Locate the cell with the specified text and output its (x, y) center coordinate. 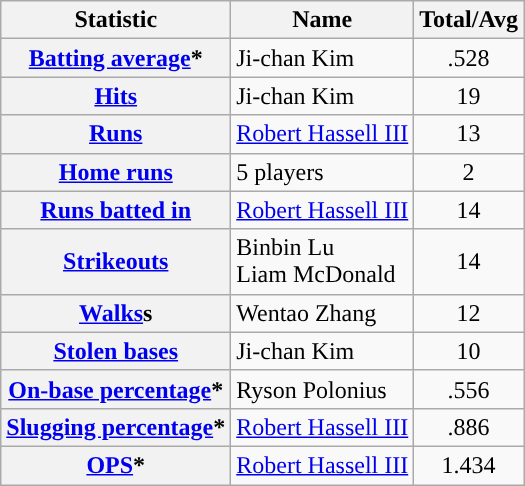
5 players (322, 172)
On-base percentage* (116, 389)
Walkss (116, 313)
.886 (469, 427)
Runs (116, 134)
12 (469, 313)
2 (469, 172)
19 (469, 96)
Total/Avg (469, 20)
Batting average* (116, 58)
Ryson Polonius (322, 389)
10 (469, 351)
Hits (116, 96)
Strikeouts (116, 262)
Runs batted in (116, 210)
.556 (469, 389)
Home runs (116, 172)
Binbin Lu Liam McDonald (322, 262)
Stolen bases (116, 351)
Wentao Zhang (322, 313)
Slugging percentage* (116, 427)
OPS* (116, 465)
.528 (469, 58)
13 (469, 134)
1.434 (469, 465)
Name (322, 20)
Statistic (116, 20)
